Identify which cell holds the provided text, then report its [X, Y] central coordinate. 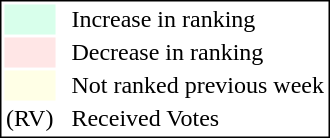
Decrease in ranking [198, 53]
(RV) [29, 119]
Received Votes [198, 119]
Not ranked previous week [198, 85]
Increase in ranking [198, 19]
